Return (x, y) of the center of cell containing provided text 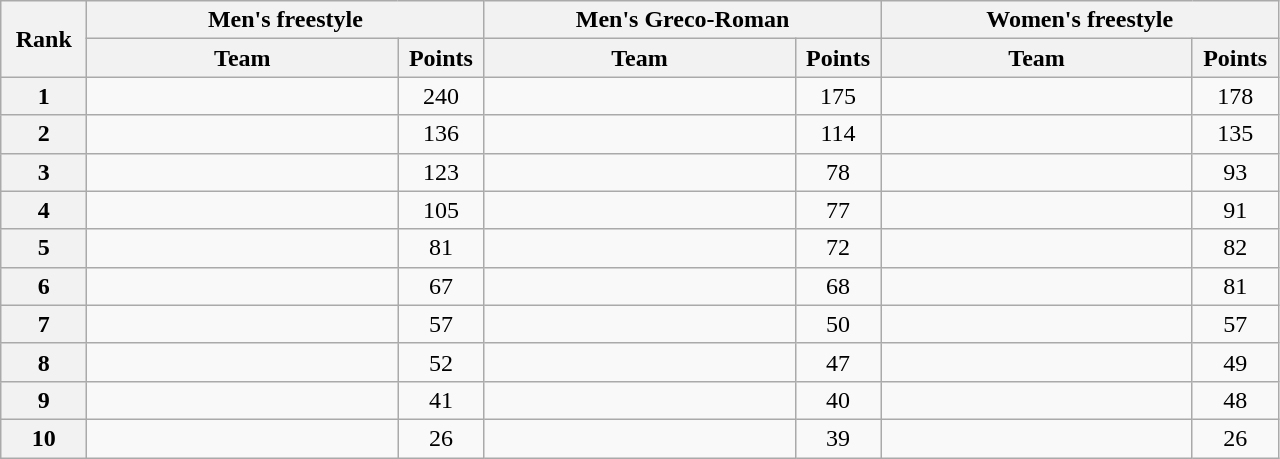
93 (1235, 172)
2 (44, 134)
4 (44, 210)
52 (441, 362)
39 (838, 438)
Men's Greco-Roman (682, 20)
67 (441, 286)
82 (1235, 248)
178 (1235, 96)
68 (838, 286)
91 (1235, 210)
72 (838, 248)
175 (838, 96)
7 (44, 324)
10 (44, 438)
77 (838, 210)
Men's freestyle (286, 20)
47 (838, 362)
3 (44, 172)
135 (1235, 134)
136 (441, 134)
1 (44, 96)
41 (441, 400)
5 (44, 248)
40 (838, 400)
114 (838, 134)
48 (1235, 400)
50 (838, 324)
123 (441, 172)
240 (441, 96)
78 (838, 172)
9 (44, 400)
105 (441, 210)
6 (44, 286)
Women's freestyle (1080, 20)
8 (44, 362)
49 (1235, 362)
Rank (44, 39)
